For the text-containing cell, return its midpoint in (X, Y) coordinate format. 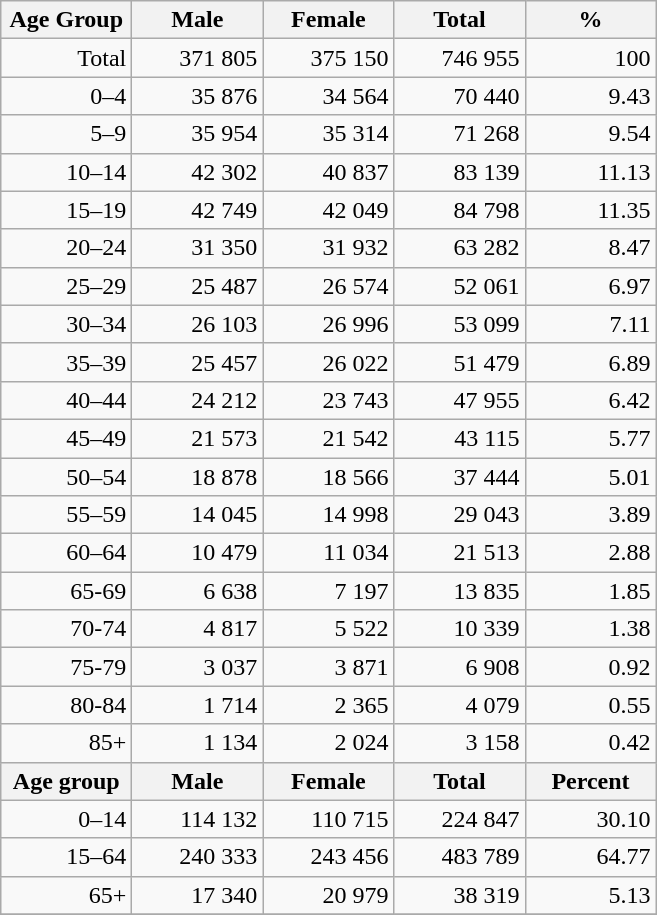
30.10 (590, 819)
80-84 (66, 705)
18 566 (328, 477)
Percent (590, 781)
746 955 (460, 58)
Age group (66, 781)
26 022 (328, 362)
5.01 (590, 477)
30–34 (66, 324)
25–29 (66, 286)
483 789 (460, 857)
224 847 (460, 819)
24 212 (198, 400)
29 043 (460, 515)
10 339 (460, 629)
7.11 (590, 324)
243 456 (328, 857)
17 340 (198, 895)
Age Group (66, 20)
10 479 (198, 553)
25 487 (198, 286)
9.54 (590, 134)
84 798 (460, 210)
100 (590, 58)
51 479 (460, 362)
40 837 (328, 172)
6 638 (198, 591)
75-79 (66, 667)
35 954 (198, 134)
70-74 (66, 629)
70 440 (460, 96)
35 876 (198, 96)
50–54 (66, 477)
42 302 (198, 172)
42 049 (328, 210)
53 099 (460, 324)
9.43 (590, 96)
64.77 (590, 857)
11 034 (328, 553)
13 835 (460, 591)
40–44 (66, 400)
20–24 (66, 248)
371 805 (198, 58)
18 878 (198, 477)
3 871 (328, 667)
2 024 (328, 743)
10–14 (66, 172)
65+ (66, 895)
4 817 (198, 629)
21 573 (198, 438)
35 314 (328, 134)
14 998 (328, 515)
60–64 (66, 553)
0.42 (590, 743)
0–4 (66, 96)
38 319 (460, 895)
55–59 (66, 515)
8.47 (590, 248)
3.89 (590, 515)
23 743 (328, 400)
5.13 (590, 895)
0–14 (66, 819)
114 132 (198, 819)
83 139 (460, 172)
1 134 (198, 743)
5 522 (328, 629)
65-69 (66, 591)
42 749 (198, 210)
21 513 (460, 553)
43 115 (460, 438)
37 444 (460, 477)
26 574 (328, 286)
240 333 (198, 857)
52 061 (460, 286)
15–64 (66, 857)
2 365 (328, 705)
63 282 (460, 248)
110 715 (328, 819)
11.35 (590, 210)
0.92 (590, 667)
6.89 (590, 362)
6.97 (590, 286)
35–39 (66, 362)
26 103 (198, 324)
1 714 (198, 705)
34 564 (328, 96)
5–9 (66, 134)
25 457 (198, 362)
31 350 (198, 248)
20 979 (328, 895)
71 268 (460, 134)
45–49 (66, 438)
14 045 (198, 515)
26 996 (328, 324)
15–19 (66, 210)
5.77 (590, 438)
11.13 (590, 172)
47 955 (460, 400)
375 150 (328, 58)
21 542 (328, 438)
1.85 (590, 591)
1.38 (590, 629)
4 079 (460, 705)
3 158 (460, 743)
0.55 (590, 705)
% (590, 20)
6.42 (590, 400)
85+ (66, 743)
2.88 (590, 553)
7 197 (328, 591)
31 932 (328, 248)
6 908 (460, 667)
3 037 (198, 667)
